Return [X, Y] of the center of cell containing provided text 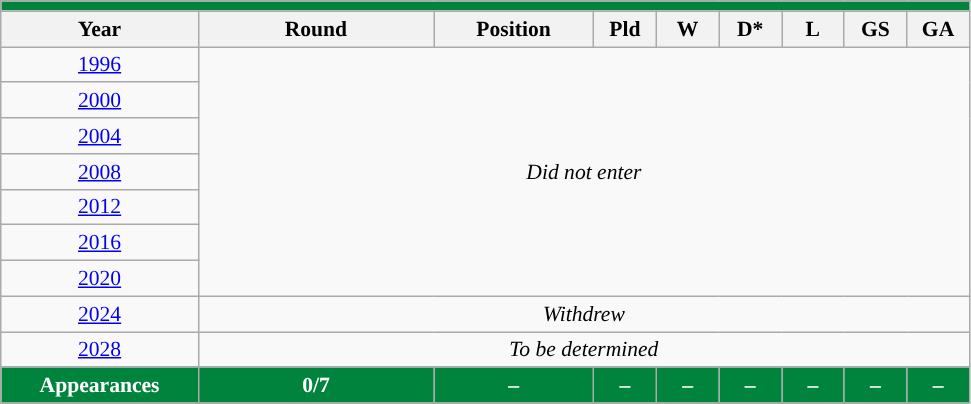
2008 [100, 172]
1996 [100, 65]
W [688, 29]
GS [876, 29]
0/7 [316, 386]
GA [938, 29]
2016 [100, 243]
2024 [100, 314]
To be determined [584, 350]
2012 [100, 207]
L [814, 29]
Year [100, 29]
Position [514, 29]
Pld [626, 29]
Appearances [100, 386]
D* [750, 29]
Did not enter [584, 172]
2020 [100, 279]
Withdrew [584, 314]
2004 [100, 136]
2028 [100, 350]
Round [316, 29]
2000 [100, 101]
